Return the (x, y) coordinate for the center point of the cell that contains the specified text.  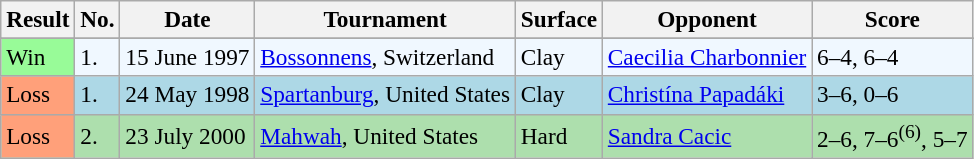
Score (892, 19)
Surface (558, 19)
Date (188, 19)
No. (98, 19)
3–6, 0–6 (892, 95)
Bossonnens, Switzerland (386, 57)
Tournament (386, 19)
2. (98, 136)
24 May 1998 (188, 95)
2–6, 7–6(6), 5–7 (892, 136)
Christína Papadáki (706, 95)
23 July 2000 (188, 136)
Opponent (706, 19)
15 June 1997 (188, 57)
Sandra Cacic (706, 136)
Win (38, 57)
Hard (558, 136)
Caecilia Charbonnier (706, 57)
Mahwah, United States (386, 136)
Spartanburg, United States (386, 95)
6–4, 6–4 (892, 57)
Result (38, 19)
